Locate the cell with the specified text and output its [x, y] center coordinate. 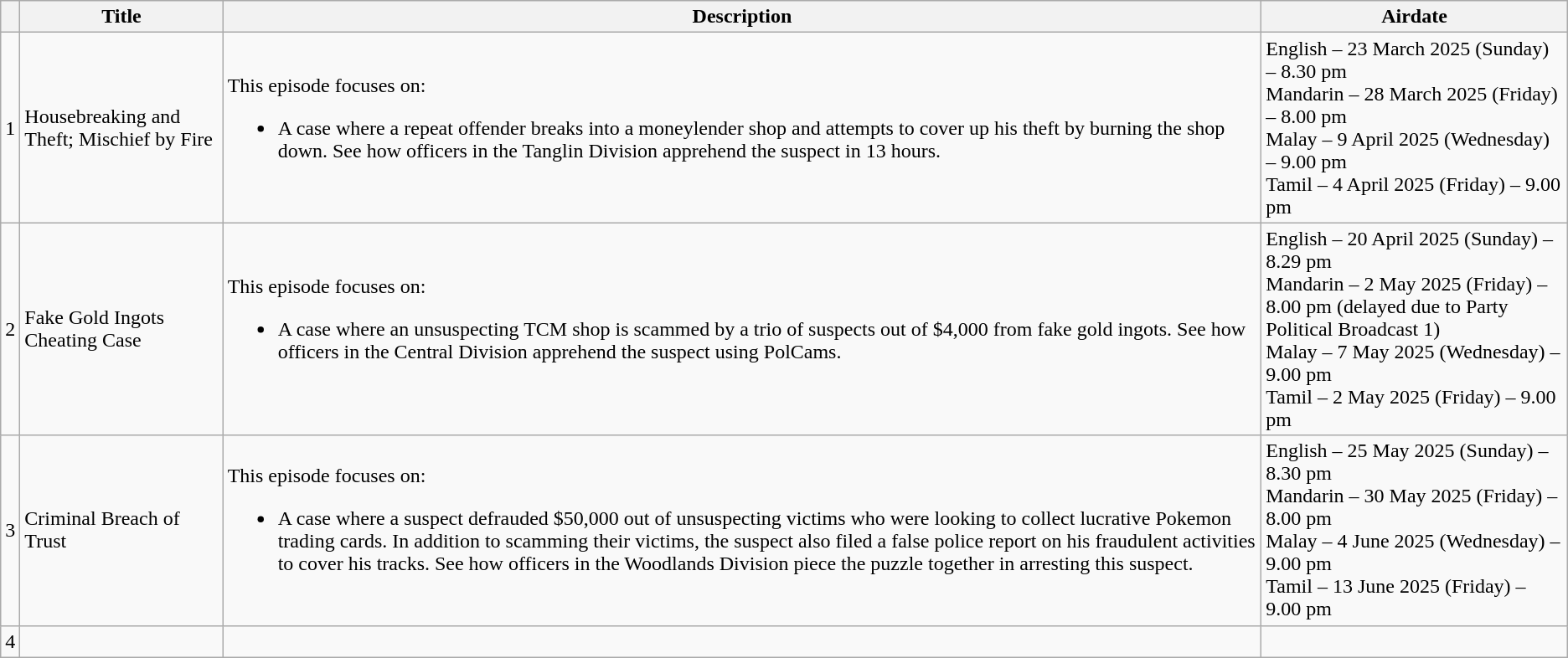
Fake Gold Ingots Cheating Case [121, 329]
Title [121, 17]
3 [10, 531]
Airdate [1415, 17]
Description [742, 17]
2 [10, 329]
4 [10, 641]
Housebreaking and Theft; Mischief by Fire [121, 127]
Criminal Breach of Trust [121, 531]
1 [10, 127]
